Pinpoint the cell where the given text exists, returning its (x, y) midpoint coordinate. 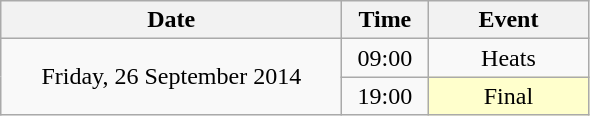
Time (385, 20)
19:00 (385, 96)
Final (508, 96)
09:00 (385, 58)
Heats (508, 58)
Friday, 26 September 2014 (172, 77)
Date (172, 20)
Event (508, 20)
